Determine the (X, Y) coordinate at the center of the cell enclosing the given text.  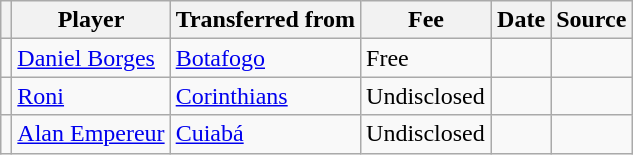
Transferred from (265, 20)
Fee (426, 20)
Daniel Borges (91, 58)
Corinthians (265, 96)
Date (522, 20)
Alan Empereur (91, 134)
Cuiabá (265, 134)
Botafogo (265, 58)
Roni (91, 96)
Player (91, 20)
Free (426, 58)
Source (592, 20)
